Detect which cell encompasses the target text, then output its (X, Y) center coordinate. 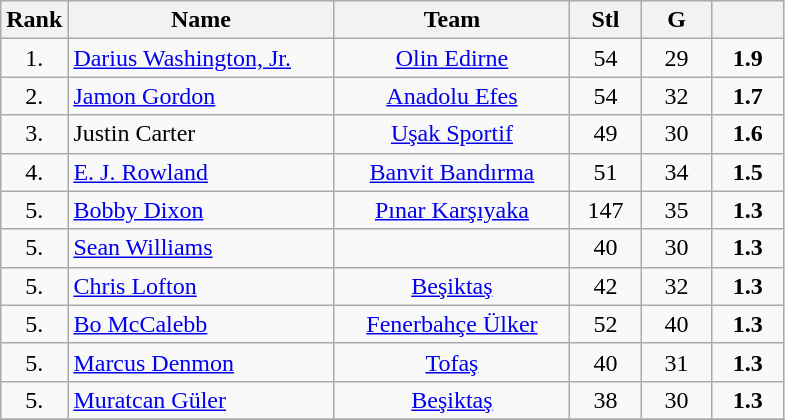
Rank (34, 20)
51 (606, 172)
1.9 (748, 58)
4. (34, 172)
Jamon Gordon (201, 96)
Stl (606, 20)
Banvit Bandırma (452, 172)
Tofaş (452, 362)
29 (676, 58)
34 (676, 172)
Name (201, 20)
35 (676, 210)
1.5 (748, 172)
1.6 (748, 134)
1.7 (748, 96)
Bobby Dixon (201, 210)
E. J. Rowland (201, 172)
Fenerbahçe Ülker (452, 324)
G (676, 20)
42 (606, 286)
Darius Washington, Jr. (201, 58)
Anadolu Efes (452, 96)
Uşak Sportif (452, 134)
38 (606, 400)
Muratcan Güler (201, 400)
1. (34, 58)
Bo McCalebb (201, 324)
3. (34, 134)
Justin Carter (201, 134)
2. (34, 96)
Chris Lofton (201, 286)
52 (606, 324)
Sean Williams (201, 248)
49 (606, 134)
147 (606, 210)
31 (676, 362)
Olin Edirne (452, 58)
Team (452, 20)
Marcus Denmon (201, 362)
Pınar Karşıyaka (452, 210)
